Output the (X, Y) coordinate of the center of the cell containing the given text.  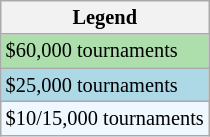
$60,000 tournaments (105, 51)
$25,000 tournaments (105, 85)
Legend (105, 17)
$10/15,000 tournaments (105, 118)
